Determine the [x, y] coordinate at the center of the cell enclosing the given text.  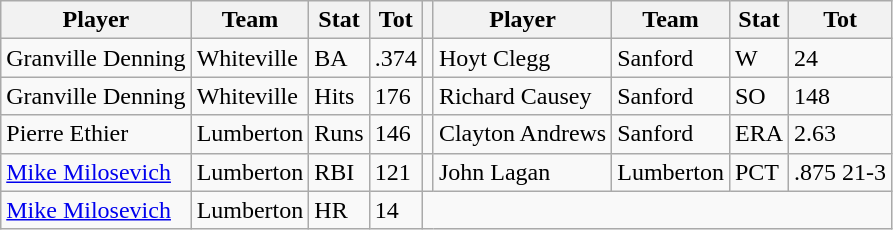
SO [758, 96]
.374 [396, 58]
BA [339, 58]
ERA [758, 134]
.875 21-3 [840, 172]
Richard Causey [522, 96]
Runs [339, 134]
Hits [339, 96]
PCT [758, 172]
24 [840, 58]
176 [396, 96]
Clayton Andrews [522, 134]
Pierre Ethier [96, 134]
John Lagan [522, 172]
RBI [339, 172]
2.63 [840, 134]
Hoyt Clegg [522, 58]
14 [396, 210]
121 [396, 172]
148 [840, 96]
146 [396, 134]
HR [339, 210]
W [758, 58]
